Determine the [x, y] coordinate at the center of the cell enclosing the given text.  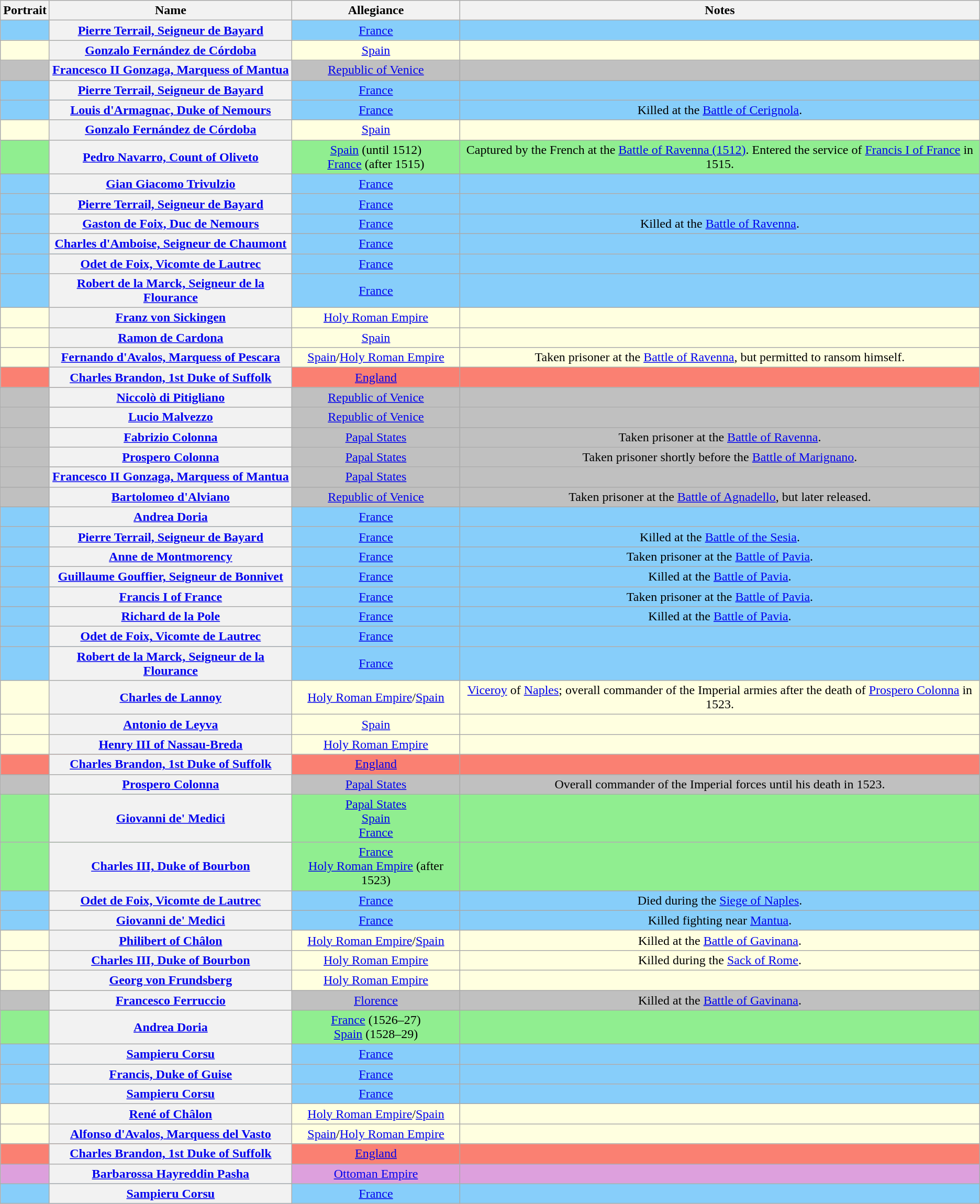
Gian Giacomo Trivulzio [171, 184]
Spain (until 1512)France (after 1515) [376, 157]
Georg von Frundsberg [171, 980]
Philibert of Châlon [171, 940]
Gaston de Foix, Duc de Nemours [171, 224]
Taken prisoner at the Battle of Ravenna. [720, 437]
Guillaume Gouffier, Seigneur de Bonnivet [171, 576]
Francesco Ferruccio [171, 1000]
Franz von Sickingen [171, 318]
Bartolomeo d'Alviano [171, 497]
Niccolò di Pitigliano [171, 397]
Viceroy of Naples; overall commander of the Imperial armies after the death of Prospero Colonna in 1523. [720, 697]
Barbarossa Hayreddin Pasha [171, 1174]
Anne de Montmorency [171, 556]
Louis d'Armagnac, Duke of Nemours [171, 110]
Taken prisoner at the Battle of Ravenna, but permitted to ransom himself. [720, 358]
Lucio Malvezzo [171, 417]
Killed fighting near Mantua. [720, 920]
Fernando d'Avalos, Marquess of Pescara [171, 358]
Taken prisoner shortly before the Battle of Marignano. [720, 457]
Charles de Lannoy [171, 697]
Ottoman Empire [376, 1174]
Killed at the Battle of Cerignola. [720, 110]
René of Châlon [171, 1114]
Killed at the Battle of the Sesia. [720, 537]
Killed at the Battle of Ravenna. [720, 224]
Francis I of France [171, 596]
Alfonso d'Avalos, Marquess del Vasto [171, 1134]
Notes [720, 10]
Captured by the French at the Battle of Ravenna (1512). Entered the service of Francis I of France in 1515. [720, 157]
Ramon de Cardona [171, 338]
Papal States Spain France [376, 818]
Allegiance [376, 10]
Charles d'Amboise, Seigneur de Chaumont [171, 243]
Name [171, 10]
Florence [376, 1000]
Portrait [25, 10]
Antonio de Leyva [171, 724]
Killed during the Sack of Rome. [720, 960]
Taken prisoner at the Battle of Agnadello, but later released. [720, 497]
Overall commander of the Imperial forces until his death in 1523. [720, 784]
France Holy Roman Empire (after 1523) [376, 866]
Fabrizio Colonna [171, 437]
Francis, Duke of Guise [171, 1074]
Henry III of Nassau-Breda [171, 744]
France (1526–27) Spain (1528–29) [376, 1027]
Died during the Siege of Naples. [720, 900]
Pedro Navarro, Count of Oliveto [171, 157]
Richard de la Pole [171, 617]
